Identify which cell holds the provided text, then report its [x, y] central coordinate. 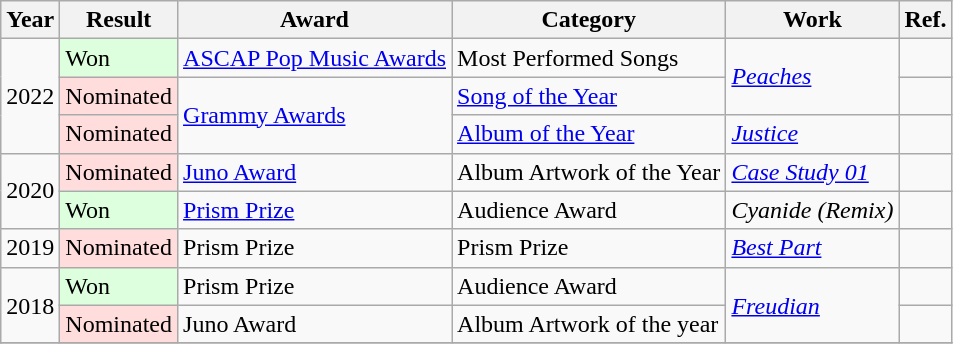
Ref. [926, 20]
Album Artwork of the Year [589, 172]
Song of the Year [589, 96]
2020 [30, 191]
Album of the Year [589, 134]
Result [119, 20]
Cyanide (Remix) [812, 210]
2022 [30, 96]
ASCAP Pop Music Awards [315, 58]
2019 [30, 248]
Case Study 01 [812, 172]
Freudian [812, 305]
Category [589, 20]
Most Performed Songs [589, 58]
Best Part [812, 248]
Work [812, 20]
Justice [812, 134]
Album Artwork of the year [589, 324]
Award [315, 20]
Year [30, 20]
Peaches [812, 77]
2018 [30, 305]
Grammy Awards [315, 115]
